Provide the (x, y) coordinate of the cell's center where the given text is located.  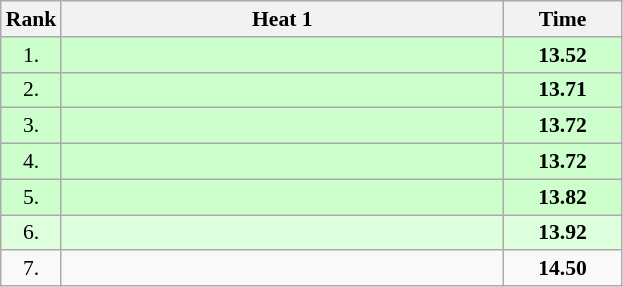
6. (32, 233)
3. (32, 126)
13.52 (562, 55)
Rank (32, 19)
13.82 (562, 197)
7. (32, 269)
2. (32, 90)
4. (32, 162)
14.50 (562, 269)
13.92 (562, 233)
1. (32, 55)
13.71 (562, 90)
Time (562, 19)
5. (32, 197)
Heat 1 (282, 19)
